Return the [X, Y] coordinate for the center point of the cell that contains the specified text.  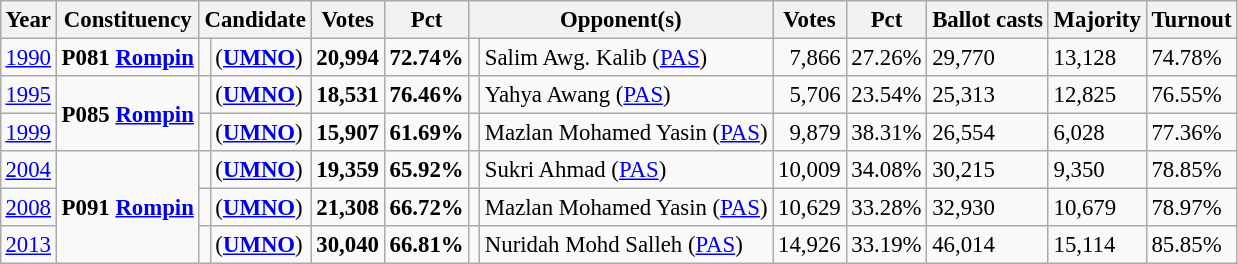
12,825 [1097, 95]
5,706 [810, 95]
29,770 [988, 57]
P081 Rompin [128, 57]
Majority [1097, 20]
P091 Rompin [128, 208]
15,907 [348, 133]
21,308 [348, 208]
20,994 [348, 57]
Turnout [1192, 20]
10,009 [810, 170]
Yahya Awang (PAS) [626, 95]
30,040 [348, 245]
19,359 [348, 170]
78.97% [1192, 208]
2004 [28, 170]
1990 [28, 57]
26,554 [988, 133]
9,350 [1097, 170]
7,866 [810, 57]
Opponent(s) [621, 20]
Candidate [255, 20]
32,930 [988, 208]
13,128 [1097, 57]
Ballot casts [988, 20]
46,014 [988, 245]
25,313 [988, 95]
Sukri Ahmad (PAS) [626, 170]
Constituency [128, 20]
2013 [28, 245]
14,926 [810, 245]
27.26% [886, 57]
18,531 [348, 95]
33.28% [886, 208]
74.78% [1192, 57]
1995 [28, 95]
61.69% [426, 133]
9,879 [810, 133]
38.31% [886, 133]
78.85% [1192, 170]
10,679 [1097, 208]
65.92% [426, 170]
77.36% [1192, 133]
1999 [28, 133]
23.54% [886, 95]
72.74% [426, 57]
Salim Awg. Kalib (PAS) [626, 57]
66.81% [426, 245]
85.85% [1192, 245]
15,114 [1097, 245]
76.55% [1192, 95]
2008 [28, 208]
34.08% [886, 170]
30,215 [988, 170]
Year [28, 20]
Nuridah Mohd Salleh (PAS) [626, 245]
6,028 [1097, 133]
76.46% [426, 95]
33.19% [886, 245]
66.72% [426, 208]
10,629 [810, 208]
P085 Rompin [128, 114]
